Scan for the cell matching the given text and deliver its [x, y] coordinate at center. 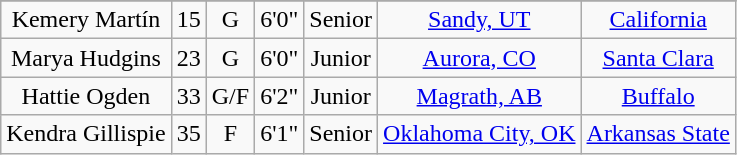
F [230, 134]
Oklahoma City, OK [480, 134]
Aurora, CO [480, 58]
California [658, 20]
Magrath, AB [480, 96]
Santa Clara [658, 58]
15 [188, 20]
35 [188, 134]
23 [188, 58]
Kendra Gillispie [86, 134]
6'1" [280, 134]
Sandy, UT [480, 20]
Hattie Ogden [86, 96]
Buffalo [658, 96]
Marya Hudgins [86, 58]
33 [188, 96]
Kemery Martín [86, 20]
Arkansas State [658, 134]
6'2" [280, 96]
G/F [230, 96]
